Return the (X, Y) coordinate for the center point of the cell that contains the specified text.  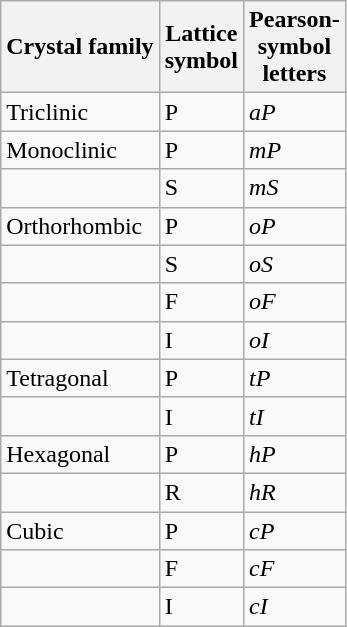
hR (295, 492)
oI (295, 340)
Cubic (80, 531)
Crystal family (80, 47)
Latticesymbol (201, 47)
oF (295, 302)
Monoclinic (80, 150)
tP (295, 378)
Tetragonal (80, 378)
mS (295, 188)
Orthorhombic (80, 226)
mP (295, 150)
oP (295, 226)
Triclinic (80, 112)
tI (295, 416)
cF (295, 569)
cP (295, 531)
R (201, 492)
oS (295, 264)
Pearson-symbol letters (295, 47)
aP (295, 112)
Hexagonal (80, 454)
cI (295, 607)
hP (295, 454)
